Scan for the cell matching the given text and deliver its [x, y] coordinate at center. 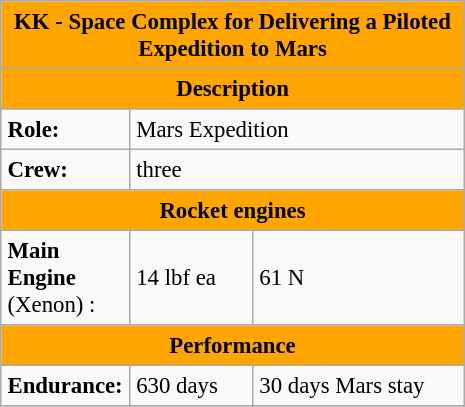
Mars Expedition [296, 129]
Endurance: [66, 385]
61 N [359, 277]
Crew: [66, 169]
three [296, 169]
14 lbf ea [190, 277]
Performance [233, 345]
630 days [190, 385]
30 days Mars stay [359, 385]
Main Engine (Xenon) : [66, 277]
Rocket engines [233, 210]
Role: [66, 129]
Description [233, 88]
KK - Space Complex for Delivering a Piloted Expedition to Mars [233, 35]
